Pinpoint the cell where the given text exists, returning its [X, Y] midpoint coordinate. 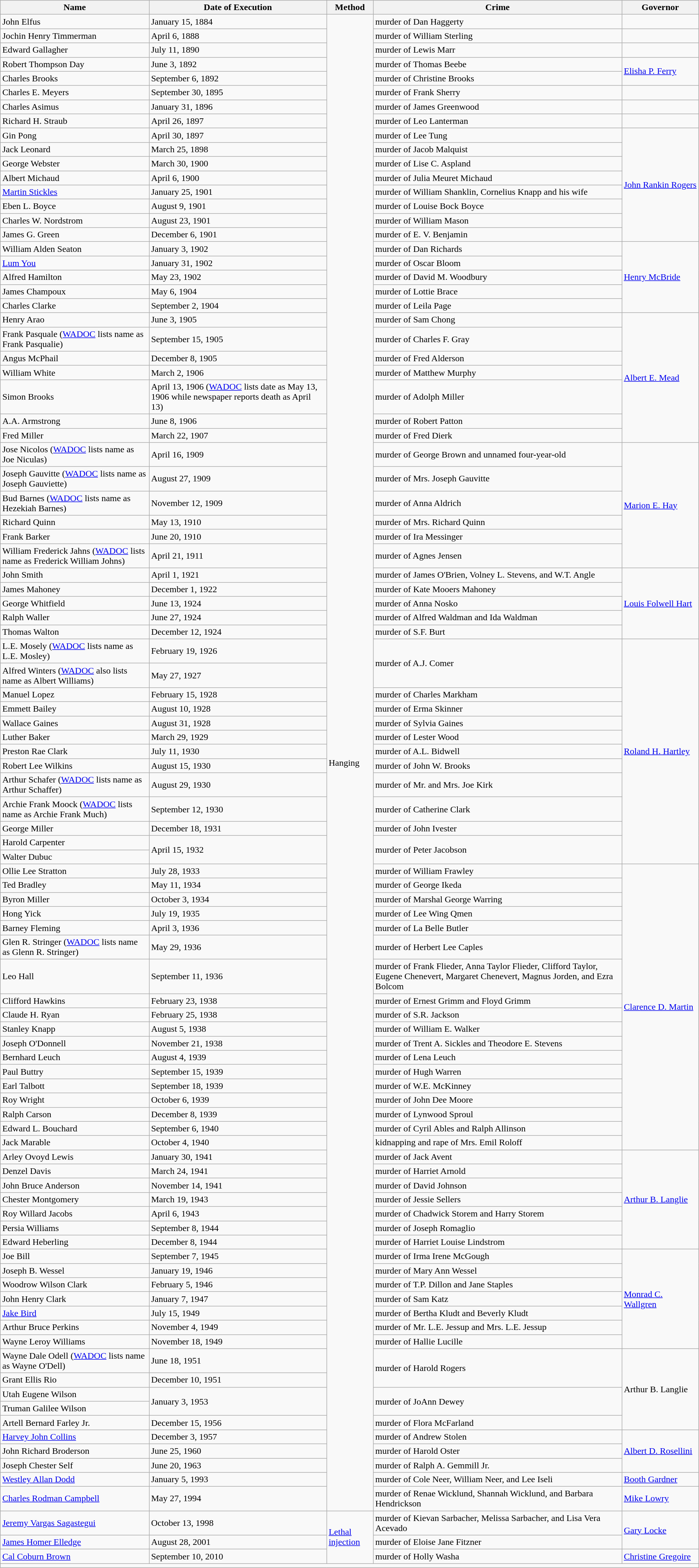
A.A. Armstrong [75, 421]
Jack Leonard [75, 149]
May 11, 1934 [237, 885]
Elisha P. Ferry [660, 71]
Bernhard Leuch [75, 1058]
September 11, 1936 [237, 976]
Alfred Hamilton [75, 277]
murder of Lee Tung [498, 135]
February 19, 1926 [237, 651]
June 27, 1924 [237, 618]
January 15, 1884 [237, 22]
James Homer Elledge [75, 1542]
August 27, 1909 [237, 479]
May 6, 1904 [237, 291]
Emmett Bailey [75, 709]
September 6, 1940 [237, 1128]
Frank Pasquale (WADOC lists name as Frank Pasqualie) [75, 339]
murder of Flora McFarland [498, 1422]
murder of William Mason [498, 221]
February 23, 1938 [237, 1000]
murder of Kievan Sarbacher, Melissa Sarbacher, and Lisa Vera Acevado [498, 1523]
George Whitfield [75, 603]
Booth Gardner [660, 1480]
June 13, 1924 [237, 603]
September 6, 1892 [237, 78]
murder of Fred Alderson [498, 358]
Lum You [75, 263]
Preston Rae Clark [75, 752]
murder of Bertha Kludt and Beverly Kludt [498, 1313]
December 18, 1931 [237, 828]
John Henry Clark [75, 1299]
murder of T.P. Dillon and Jane Staples [498, 1285]
November 14, 1941 [237, 1185]
murder of Hugh Warren [498, 1072]
December 1, 1922 [237, 589]
Hong Yick [75, 913]
September 8, 1944 [237, 1228]
murder of Agnes Jensen [498, 556]
December 8, 1944 [237, 1242]
murder of Sam Katz [498, 1299]
Name [75, 7]
murder of Leila Page [498, 306]
Ted Bradley [75, 885]
July 28, 1933 [237, 871]
murder of Holly Washa [498, 1556]
murder of Jacob Malquist [498, 149]
October 13, 1998 [237, 1523]
murder of Adolph Miller [498, 397]
June 25, 1960 [237, 1451]
July 15, 1949 [237, 1313]
Glen R. Stringer (WADOC lists name as Glenn R. Stringer) [75, 947]
murder of Sam Chong [498, 320]
February 25, 1938 [237, 1015]
murder of Harriet Louise Lindstrom [498, 1242]
Angus McPhail [75, 358]
murder of La Belle Butler [498, 928]
Christine Gregoire [660, 1556]
murder of Lena Leuch [498, 1058]
Charles Rodman Campbell [75, 1499]
March 22, 1907 [237, 435]
Frank Barker [75, 537]
June 3, 1892 [237, 64]
March 19, 1943 [237, 1199]
John Bruce Anderson [75, 1185]
Charles W. Nordstrom [75, 221]
Roy Willard Jacobs [75, 1214]
Richard Quinn [75, 522]
murder of S.F. Burt [498, 632]
January 19, 1946 [237, 1271]
Hanging [350, 763]
John Elfus [75, 22]
February 15, 1928 [237, 694]
murder of Frank Flieder, Anna Taylor Flieder, Clifford Taylor, Eugene Chenevert, Margaret Chenevert, Magnus Jorden, and Ezra Bolcom [498, 976]
murder of George Brown and unnamed four-year-old [498, 455]
murder of JoAnn Dewey [498, 1401]
Roland H. Hartley [660, 752]
Robert Lee Wilkins [75, 766]
June 20, 1910 [237, 537]
murder of Peter Jacobson [498, 850]
murder of Fred Dierk [498, 435]
murder of Marshal George Warring [498, 899]
murder of Lottie Brace [498, 291]
murder of Mrs. Richard Quinn [498, 522]
December 10, 1951 [237, 1380]
Woodrow Wilson Clark [75, 1285]
murder of Ernest Grimm and Floyd Grimm [498, 1000]
Byron Miller [75, 899]
murder of Lewis Marr [498, 50]
L.E. Mosely (WADOC lists name as L.E. Mosley) [75, 651]
September 15, 1905 [237, 339]
September 7, 1945 [237, 1256]
murder of Mr. and Mrs. Joe Kirk [498, 785]
January 7, 1947 [237, 1299]
October 4, 1940 [237, 1143]
murder of David M. Woodbury [498, 277]
October 3, 1934 [237, 899]
Crime [498, 7]
murder of Erma Skinner [498, 709]
June 8, 1906 [237, 421]
Barney Fleming [75, 928]
Joseph Chester Self [75, 1465]
murder of W.E. McKinney [498, 1086]
December 12, 1924 [237, 632]
Monrad C. Wallgren [660, 1299]
November 4, 1949 [237, 1327]
Chester Montgomery [75, 1199]
murder of Andrew Stolen [498, 1437]
murder of William Sterling [498, 36]
Albert Michaud [75, 178]
murder of David Johnson [498, 1185]
murder of John Dee Moore [498, 1100]
Wayne Leroy Williams [75, 1341]
April 3, 1936 [237, 928]
William Alden Seaton [75, 249]
murder of Leo Lanterman [498, 121]
Robert Thompson Day [75, 64]
Martin Stickles [75, 192]
September 2, 1904 [237, 306]
murder of Lee Wing Qmen [498, 913]
Persia Williams [75, 1228]
Joseph Gauvitte (WADOC lists name as Joseph Gauviette) [75, 479]
Roy Wright [75, 1100]
September 18, 1939 [237, 1086]
Truman Galilee Wilson [75, 1408]
Jack Marable [75, 1143]
murder of Frank Sherry [498, 93]
John Smith [75, 575]
June 18, 1951 [237, 1361]
murder of Jack Avent [498, 1157]
January 31, 1902 [237, 263]
murder of Joseph Romaglio [498, 1228]
Charles Brooks [75, 78]
Jake Bird [75, 1313]
Louis Folwell Hart [660, 603]
Clarence D. Martin [660, 1007]
murder of Charles F. Gray [498, 339]
November 18, 1949 [237, 1341]
murder of Christine Brooks [498, 78]
murder of Catherine Clark [498, 809]
Alfred Winters (WADOC also lists name as Albert Williams) [75, 675]
January 5, 1993 [237, 1480]
Ralph Carson [75, 1114]
Earl Talbott [75, 1086]
Paul Buttry [75, 1072]
April 26, 1897 [237, 121]
Archie Frank Moock (WADOC lists name as Archie Frank Much) [75, 809]
December 8, 1939 [237, 1114]
Henry Arao [75, 320]
March 29, 1929 [237, 737]
July 11, 1930 [237, 752]
Albert D. Rosellini [660, 1451]
September 30, 1895 [237, 93]
murder of Thomas Beebe [498, 64]
Date of Execution [237, 7]
March 24, 1941 [237, 1171]
Arthur Bruce Perkins [75, 1327]
murder of Cole Neer, William Neer, and Lee Iseli [498, 1480]
George Miller [75, 828]
Bud Barnes (WADOC lists name as Hezekiah Barnes) [75, 503]
William Frederick Jahns (WADOC lists name as Frederick William Johns) [75, 556]
Artell Bernard Farley Jr. [75, 1422]
Fred Miller [75, 435]
March 2, 1906 [237, 372]
murder of Chadwick Storem and Harry Storem [498, 1214]
Stanley Knapp [75, 1029]
August 28, 2001 [237, 1542]
murder of Anna Aldrich [498, 503]
Joseph B. Wessel [75, 1271]
September 10, 2010 [237, 1556]
murder of William Frawley [498, 871]
murder of Alfred Waldman and Ida Waldman [498, 618]
James G. Green [75, 235]
September 15, 1939 [237, 1072]
Charles Asimus [75, 107]
Leo Hall [75, 976]
murder of William Shanklin, Cornelius Knapp and his wife [498, 192]
January 31, 1896 [237, 107]
Gary Locke [660, 1530]
murder of Mrs. Joseph Gauvitte [498, 479]
April 30, 1897 [237, 135]
April 15, 1932 [237, 850]
January 30, 1941 [237, 1157]
Edward L. Bouchard [75, 1128]
Wallace Gaines [75, 723]
Edward Heberling [75, 1242]
Eben L. Boyce [75, 206]
Ralph Waller [75, 618]
Charles E. Meyers [75, 93]
murder of Dan Richards [498, 249]
murder of Lester Wood [498, 737]
August 10, 1928 [237, 709]
May 23, 1902 [237, 277]
May 13, 1910 [237, 522]
Richard H. Straub [75, 121]
murder of Trent A. Sickles and Theodore E. Stevens [498, 1043]
murder of James O'Brien, Volney L. Stevens, and W.T. Angle [498, 575]
murder of Anna Nosko [498, 603]
Wayne Dale Odell (WADOC lists name as Wayne O'Dell) [75, 1361]
murder of Cyril Ables and Ralph Allinson [498, 1128]
January 3, 1953 [237, 1401]
April 16, 1909 [237, 455]
April 6, 1900 [237, 178]
December 15, 1956 [237, 1422]
May 27, 1927 [237, 675]
April 1, 1921 [237, 575]
May 29, 1936 [237, 947]
murder of Mr. L.E. Jessup and Mrs. L.E. Jessup [498, 1327]
Ollie Lee Stratton [75, 871]
James Mahoney [75, 589]
murder of John W. Brooks [498, 766]
murder of Jessie Sellers [498, 1199]
August 23, 1901 [237, 221]
Henry McBride [660, 277]
Governor [660, 7]
James Champoux [75, 291]
Claude H. Ryan [75, 1015]
Joseph O'Donnell [75, 1043]
April 13, 1906 (WADOC lists date as May 13, 1906 while newspaper reports death as April 13) [237, 397]
Luther Baker [75, 737]
Lethal injection [350, 1537]
murder of Lynwood Sproul [498, 1114]
murder of Matthew Murphy [498, 372]
March 25, 1898 [237, 149]
Method [350, 7]
William White [75, 372]
Walter Dubuc [75, 857]
murder of Irma Irene McGough [498, 1256]
January 25, 1901 [237, 192]
April 21, 1911 [237, 556]
December 8, 1905 [237, 358]
Harvey John Collins [75, 1437]
John Richard Broderson [75, 1451]
murder of Hallie Lucille [498, 1341]
murder of William E. Walker [498, 1029]
Arthur Schafer (WADOC lists name as Arthur Schaffer) [75, 785]
Gin Pong [75, 135]
murder of A.L. Bidwell [498, 752]
Joe Bill [75, 1256]
George Webster [75, 163]
August 4, 1939 [237, 1058]
murder of Charles Markham [498, 694]
Denzel Davis [75, 1171]
Jeremy Vargas Sagastegui [75, 1523]
Albert E. Mead [660, 378]
Edward Gallagher [75, 50]
December 6, 1901 [237, 235]
August 15, 1930 [237, 766]
July 11, 1890 [237, 50]
murder of Eloise Jane Fitzner [498, 1542]
Harold Carpenter [75, 843]
February 5, 1946 [237, 1285]
May 27, 1994 [237, 1499]
September 12, 1930 [237, 809]
Jose Nicolos (WADOC lists name as Joe Niculas) [75, 455]
Grant Ellis Rio [75, 1380]
August 31, 1928 [237, 723]
murder of Renae Wicklund, Shannah Wicklund, and Barbara Hendrickson [498, 1499]
March 30, 1900 [237, 163]
Westley Allan Dodd [75, 1480]
murder of Lise C. Aspland [498, 163]
murder of A.J. Comer [498, 663]
murder of Louise Bock Boyce [498, 206]
murder of Oscar Bloom [498, 263]
Jochin Henry Timmerman [75, 36]
murder of E. V. Benjamin [498, 235]
August 29, 1930 [237, 785]
murder of George Ikeda [498, 885]
kidnapping and rape of Mrs. Emil Roloff [498, 1143]
June 20, 1963 [237, 1465]
October 6, 1939 [237, 1100]
murder of Dan Haggerty [498, 22]
November 21, 1938 [237, 1043]
April 6, 1888 [237, 36]
murder of Harold Oster [498, 1451]
Manuel Lopez [75, 694]
murder of Herbert Lee Caples [498, 947]
June 3, 1905 [237, 320]
murder of Ralph A. Gemmill Jr. [498, 1465]
November 12, 1909 [237, 503]
murder of S.R. Jackson [498, 1015]
Charles Clarke [75, 306]
Simon Brooks [75, 397]
murder of James Greenwood [498, 107]
December 3, 1957 [237, 1437]
murder of Harold Rogers [498, 1368]
murder of Harriet Arnold [498, 1171]
Cal Coburn Brown [75, 1556]
July 19, 1935 [237, 913]
Utah Eugene Wilson [75, 1394]
murder of Mary Ann Wessel [498, 1271]
Marion E. Hay [660, 505]
Clifford Hawkins [75, 1000]
August 5, 1938 [237, 1029]
murder of Ira Messinger [498, 537]
murder of Julia Meuret Michaud [498, 178]
Mike Lowry [660, 1499]
Arley Ovoyd Lewis [75, 1157]
January 3, 1902 [237, 249]
murder of Robert Patton [498, 421]
August 9, 1901 [237, 206]
April 6, 1943 [237, 1214]
murder of Kate Mooers Mahoney [498, 589]
murder of John Ivester [498, 828]
Thomas Walton [75, 632]
John Rankin Rogers [660, 185]
murder of Sylvia Gaines [498, 723]
